Find where the given text appears and provide that cell's center as [x, y] coordinate. 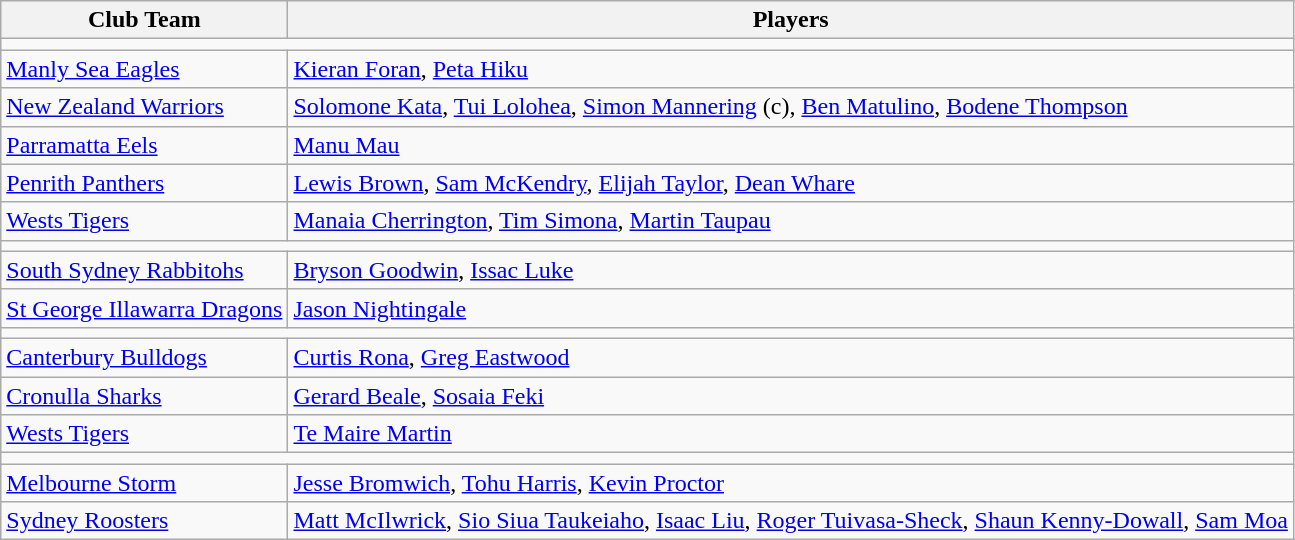
New Zealand Warriors [144, 107]
Jesse Bromwich, Tohu Harris, Kevin Proctor [790, 483]
Solomone Kata, Tui Lolohea, Simon Mannering (c), Ben Matulino, Bodene Thompson [790, 107]
Parramatta Eels [144, 145]
Penrith Panthers [144, 183]
Te Maire Martin [790, 434]
St George Illawarra Dragons [144, 308]
Manaia Cherrington, Tim Simona, Martin Taupau [790, 221]
Manly Sea Eagles [144, 69]
Bryson Goodwin, Issac Luke [790, 270]
Matt McIlwrick, Sio Siua Taukeiaho, Isaac Liu, Roger Tuivasa-Sheck, Shaun Kenny-Dowall, Sam Moa [790, 521]
Cronulla Sharks [144, 395]
Manu Mau [790, 145]
Gerard Beale, Sosaia Feki [790, 395]
Sydney Roosters [144, 521]
Curtis Rona, Greg Eastwood [790, 357]
Players [790, 20]
Club Team [144, 20]
Kieran Foran, Peta Hiku [790, 69]
Canterbury Bulldogs [144, 357]
Lewis Brown, Sam McKendry, Elijah Taylor, Dean Whare [790, 183]
Melbourne Storm [144, 483]
Jason Nightingale [790, 308]
South Sydney Rabbitohs [144, 270]
